Find where the given text appears and provide that cell's center as (x, y) coordinate. 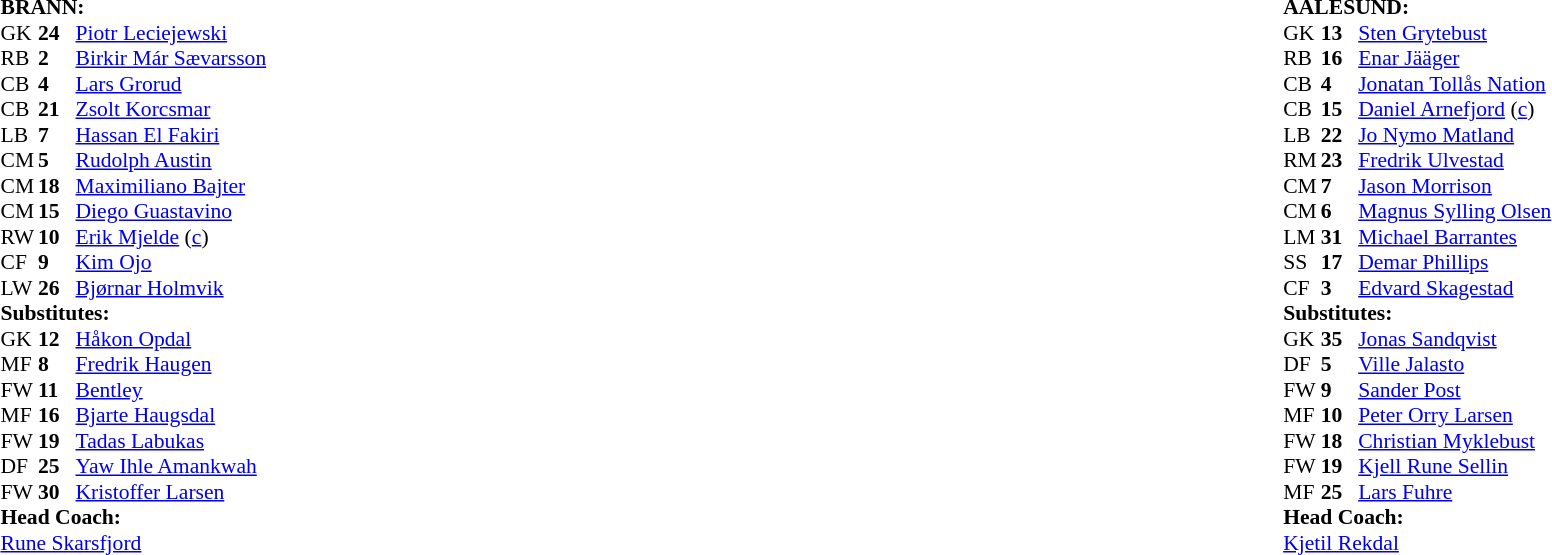
Bjarte Haugsdal (172, 415)
Jonas Sandqvist (1454, 339)
22 (1340, 135)
Håkon Opdal (172, 339)
35 (1340, 339)
Diego Guastavino (172, 211)
RW (19, 237)
Sten Grytebust (1454, 33)
Jason Morrison (1454, 186)
Zsolt Korcsmar (172, 109)
24 (57, 33)
23 (1340, 161)
Michael Barrantes (1454, 237)
Bentley (172, 390)
17 (1340, 263)
Lars Grorud (172, 84)
Maximiliano Bajter (172, 186)
2 (57, 59)
Yaw Ihle Amankwah (172, 467)
Jonatan Tollås Nation (1454, 84)
LM (1302, 237)
Sander Post (1454, 390)
Hassan El Fakiri (172, 135)
13 (1340, 33)
Jo Nymo Matland (1454, 135)
Bjørnar Holmvik (172, 288)
Piotr Leciejewski (172, 33)
Kjell Rune Sellin (1454, 467)
Kim Ojo (172, 263)
Peter Orry Larsen (1454, 415)
Kristoffer Larsen (172, 492)
Rudolph Austin (172, 161)
Fredrik Ulvestad (1454, 161)
30 (57, 492)
Ville Jalasto (1454, 365)
21 (57, 109)
31 (1340, 237)
11 (57, 390)
Enar Jääger (1454, 59)
Demar Phillips (1454, 263)
SS (1302, 263)
Erik Mjelde (c) (172, 237)
LW (19, 288)
Edvard Skagestad (1454, 288)
Lars Fuhre (1454, 492)
Magnus Sylling Olsen (1454, 211)
Christian Myklebust (1454, 441)
Daniel Arnefjord (c) (1454, 109)
26 (57, 288)
12 (57, 339)
RM (1302, 161)
Fredrik Haugen (172, 365)
3 (1340, 288)
Tadas Labukas (172, 441)
6 (1340, 211)
Birkir Már Sævarsson (172, 59)
8 (57, 365)
